Provide the (x, y) coordinate of the cell's center where the given text is located.  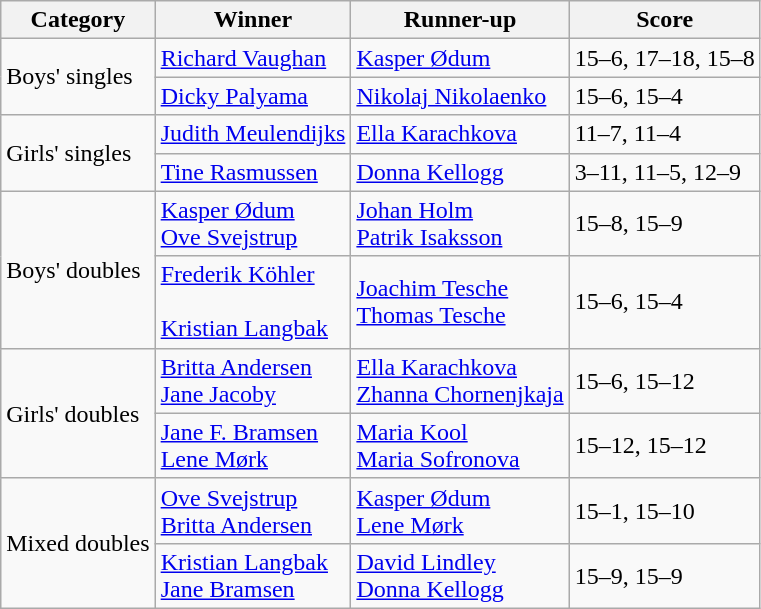
15–1, 15–10 (664, 510)
Boys' singles (78, 77)
Tine Rasmussen (253, 172)
Winner (253, 20)
Ella Karachkova Zhanna Chornenjkaja (460, 380)
Girls' doubles (78, 413)
Donna Kellogg (460, 172)
Girls' singles (78, 153)
Johan Holm Patrik Isaksson (460, 224)
Kasper Ødum Lene Mørk (460, 510)
Kristian Langbak Jane Bramsen (253, 576)
Ove Svejstrup Britta Andersen (253, 510)
15–12, 15–12 (664, 446)
Britta Andersen Jane Jacoby (253, 380)
Frederik Köhler Kristian Langbak (253, 302)
15–8, 15–9 (664, 224)
Joachim Tesche Thomas Tesche (460, 302)
Richard Vaughan (253, 58)
Category (78, 20)
15–6, 17–18, 15–8 (664, 58)
Runner-up (460, 20)
Boys' doubles (78, 270)
15–9, 15–9 (664, 576)
Jane F. Bramsen Lene Mørk (253, 446)
Mixed doubles (78, 543)
Dicky Palyama (253, 96)
3–11, 11–5, 12–9 (664, 172)
11–7, 11–4 (664, 134)
Score (664, 20)
Kasper Ødum (460, 58)
Maria Kool Maria Sofronova (460, 446)
Kasper Ødum Ove Svejstrup (253, 224)
Ella Karachkova (460, 134)
Nikolaj Nikolaenko (460, 96)
David Lindley Donna Kellogg (460, 576)
Judith Meulendijks (253, 134)
15–6, 15–12 (664, 380)
